For the text-containing cell, return its midpoint in [x, y] coordinate format. 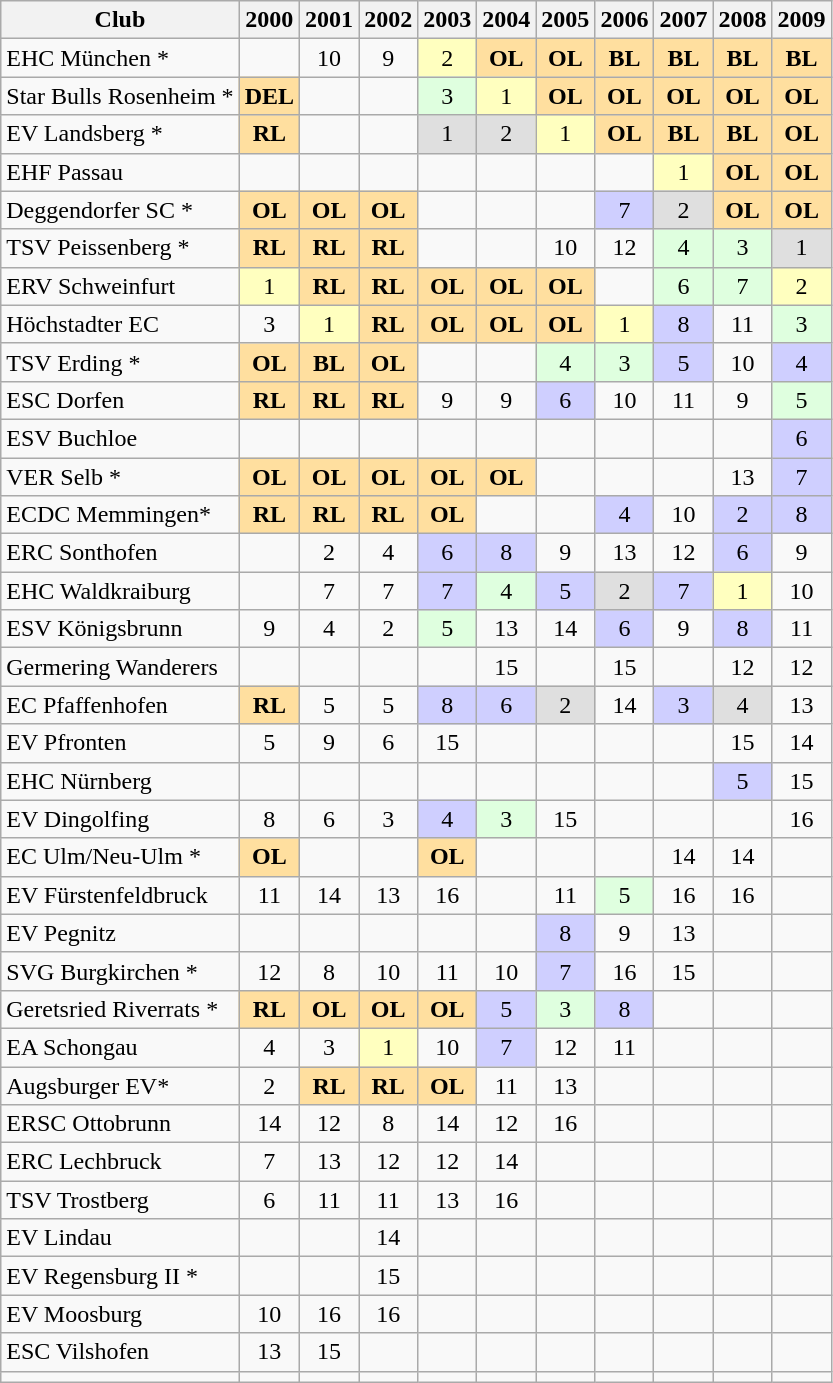
TSV Erding * [120, 362]
Germering Wanderers [120, 667]
EC Ulm/Neu-Ulm * [120, 857]
EV Fürstenfeldbruck [120, 895]
EV Moosburg [120, 1314]
ECDC Memmingen* [120, 515]
DEL [269, 96]
EC Pfaffenhofen [120, 705]
Geretsried Riverrats * [120, 1009]
EA Schongau [120, 1047]
EV Pfronten [120, 743]
ERSC Ottobrunn [120, 1124]
Höchstadter EC [120, 324]
ESC Dorfen [120, 400]
2006 [624, 20]
ERC Lechbruck [120, 1162]
EHF Passau [120, 172]
Deggendorfer SC * [120, 210]
2003 [448, 20]
2009 [802, 20]
EHC Waldkraiburg [120, 591]
2007 [684, 20]
TSV Trostberg [120, 1200]
EV Pegnitz [120, 933]
VER Selb * [120, 477]
TSV Peissenberg * [120, 248]
2008 [742, 20]
EV Lindau [120, 1238]
EV Regensburg II * [120, 1276]
ERC Sonthofen [120, 553]
EV Dingolfing [120, 819]
EHC München * [120, 58]
ESV Buchloe [120, 438]
Club [120, 20]
SVG Burgkirchen * [120, 971]
ERV Schweinfurt [120, 286]
Star Bulls Rosenheim * [120, 96]
2000 [269, 20]
2002 [388, 20]
ESV Königsbrunn [120, 629]
ESC Vilshofen [120, 1352]
EV Landsberg * [120, 134]
2005 [566, 20]
2004 [506, 20]
2001 [330, 20]
EHC Nürnberg [120, 781]
Augsburger EV* [120, 1085]
